From the cell containing the given text, extract its center point as (x, y) coordinate. 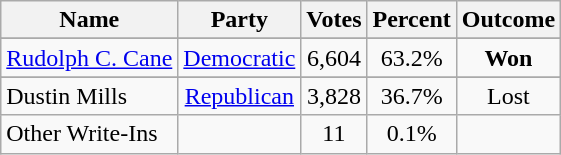
Rudolph C. Cane (90, 58)
Name (90, 20)
6,604 (334, 58)
36.7% (412, 96)
63.2% (412, 58)
11 (334, 134)
3,828 (334, 96)
Won (508, 58)
Republican (240, 96)
Dustin Mills (90, 96)
Lost (508, 96)
Party (240, 20)
Other Write-Ins (90, 134)
Percent (412, 20)
Outcome (508, 20)
Democratic (240, 58)
Votes (334, 20)
0.1% (412, 134)
